Return the [x, y] coordinate for the center point of the cell that contains the specified text.  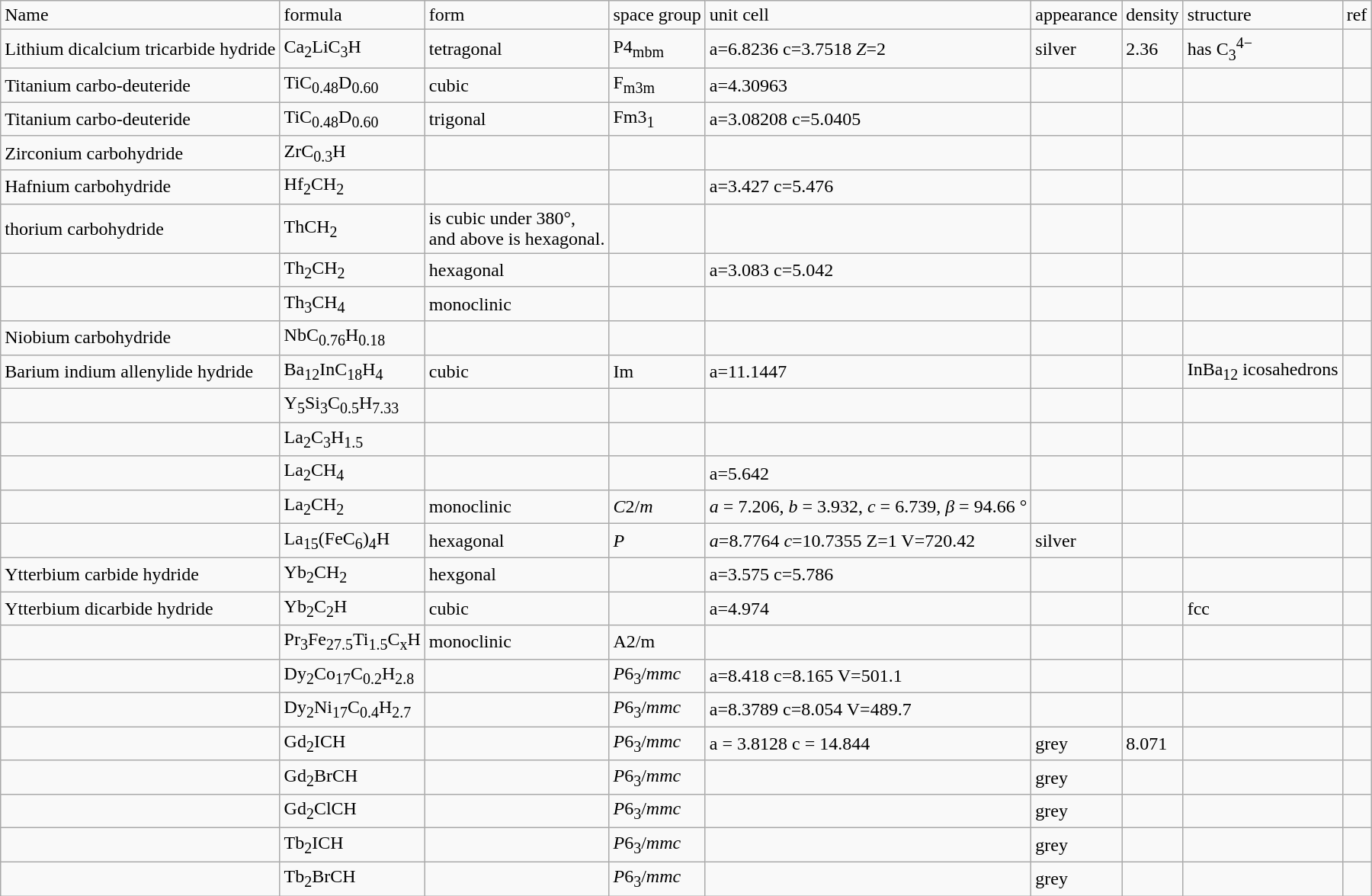
8.071 [1152, 743]
a = 7.206, b = 3.932, c = 6.739, β = 94.66 ° [867, 506]
La2C3H1.5 [352, 439]
a=3.083 c=5.042 [867, 270]
A2/m [657, 642]
a=5.642 [867, 473]
Yb2CH2 [352, 574]
Pr3Fe27.5Ti1.5CxH [352, 642]
a=4.30963 [867, 85]
Ba12InC18H4 [352, 371]
is cubic under 380°,and above is hexagonal. [517, 229]
Gd2BrCH [352, 777]
Th2CH2 [352, 270]
P4mbm [657, 49]
Ytterbium carbide hydride [140, 574]
Y5Si3C0.5H7.33 [352, 405]
InBa12 icosahedrons [1262, 371]
a=3.427 c=5.476 [867, 187]
a=6.8236 c=3.7518 Z=2 [867, 49]
Fm3m [657, 85]
fcc [1262, 609]
Dy2Ni17C0.4H2.7 [352, 710]
thorium carbohydride [140, 229]
a=3.575 c=5.786 [867, 574]
density [1152, 15]
a = 3.8128 c = 14.844 [867, 743]
Name [140, 15]
Dy2Co17C0.2H2.8 [352, 676]
NbC0.76H0.18 [352, 338]
Gd2ICH [352, 743]
a=8.7764 c=10.7355 Z=1 V=720.42 [867, 541]
Tb2ICH [352, 845]
Th3CH4 [352, 303]
has C34− [1262, 49]
C2/m [657, 506]
Lithium dicalcium tricarbide hydride [140, 49]
a=8.3789 c=8.054 V=489.7 [867, 710]
ThCH2 [352, 229]
La2CH2 [352, 506]
Ytterbium dicarbide hydride [140, 609]
Ca2LiC3H [352, 49]
Fm31 [657, 119]
trigonal [517, 119]
Im [657, 371]
ref [1357, 15]
Tb2BrCH [352, 878]
Zirconium carbohydride [140, 153]
space group [657, 15]
La15(FeC6)4H [352, 541]
Yb2C2H [352, 609]
appearance [1076, 15]
tetragonal [517, 49]
a=11.1447 [867, 371]
formula [352, 15]
a=8.418 c=8.165 V=501.1 [867, 676]
structure [1262, 15]
hexgonal [517, 574]
Hf2CH2 [352, 187]
La2CH4 [352, 473]
Barium indium allenylide hydride [140, 371]
P [657, 541]
Niobium carbohydride [140, 338]
form [517, 15]
a=4.974 [867, 609]
a=3.08208 c=5.0405 [867, 119]
2.36 [1152, 49]
Gd2ClCH [352, 811]
Hafnium carbohydride [140, 187]
unit cell [867, 15]
ZrC0.3H [352, 153]
